Output the [x, y] coordinate of the center of the cell containing the given text.  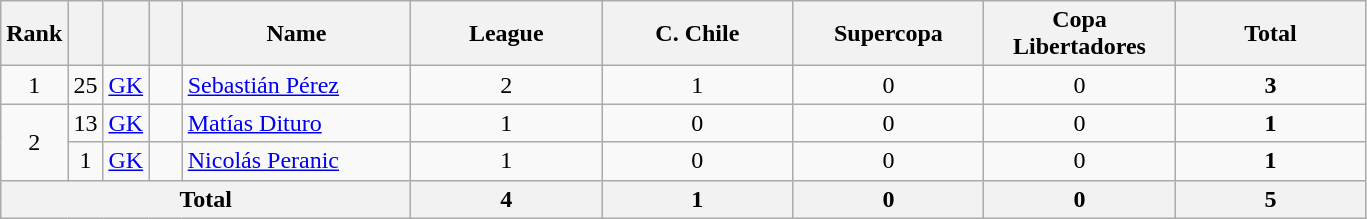
4 [506, 199]
Nicolás Peranic [296, 161]
25 [86, 85]
5 [1270, 199]
C. Chile [698, 34]
Name [296, 34]
13 [86, 123]
CopaLibertadores [1080, 34]
League [506, 34]
Matías Dituro [296, 123]
Rank [34, 34]
Supercopa [888, 34]
3 [1270, 85]
Sebastián Pérez [296, 85]
